Locate the cell with the specified text and output its [X, Y] center coordinate. 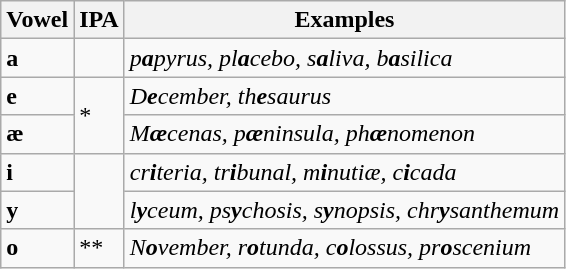
a [38, 58]
y [38, 210]
papyrus, placebo, saliva, basilica [344, 58]
* [100, 115]
IPA [100, 20]
lyceum, psychosis, synopsis, chrysanthemum [344, 210]
Mæcenas, pæninsula, phænomenon [344, 134]
Vowel [38, 20]
November, rotunda, colossus, proscenium [344, 248]
Examples [344, 20]
æ [38, 134]
i [38, 172]
December, thesaurus [344, 96]
** [100, 248]
o [38, 248]
criteria, tribunal, minutiæ, cicada [344, 172]
e [38, 96]
